From the cell containing the given text, extract its center point as [X, Y] coordinate. 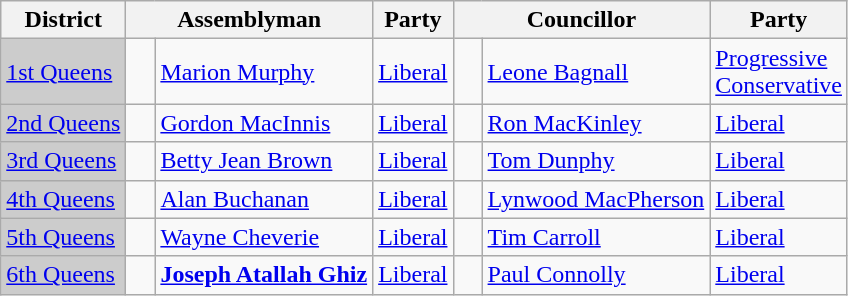
Tim Carroll [596, 237]
Councillor [582, 20]
Lynwood MacPherson [596, 199]
Paul Connolly [596, 275]
4th Queens [64, 199]
Ron MacKinley [596, 123]
Gordon MacInnis [264, 123]
District [64, 20]
Tom Dunphy [596, 161]
5th Queens [64, 237]
2nd Queens [64, 123]
Alan Buchanan [264, 199]
1st Queens [64, 72]
Leone Bagnall [596, 72]
6th Queens [64, 275]
Wayne Cheverie [264, 237]
3rd Queens [64, 161]
Betty Jean Brown [264, 161]
Joseph Atallah Ghiz [264, 275]
Assemblyman [250, 20]
Marion Murphy [264, 72]
Progressive Conservative [779, 72]
